Return the (x, y) coordinate for the center point of the cell that contains the specified text.  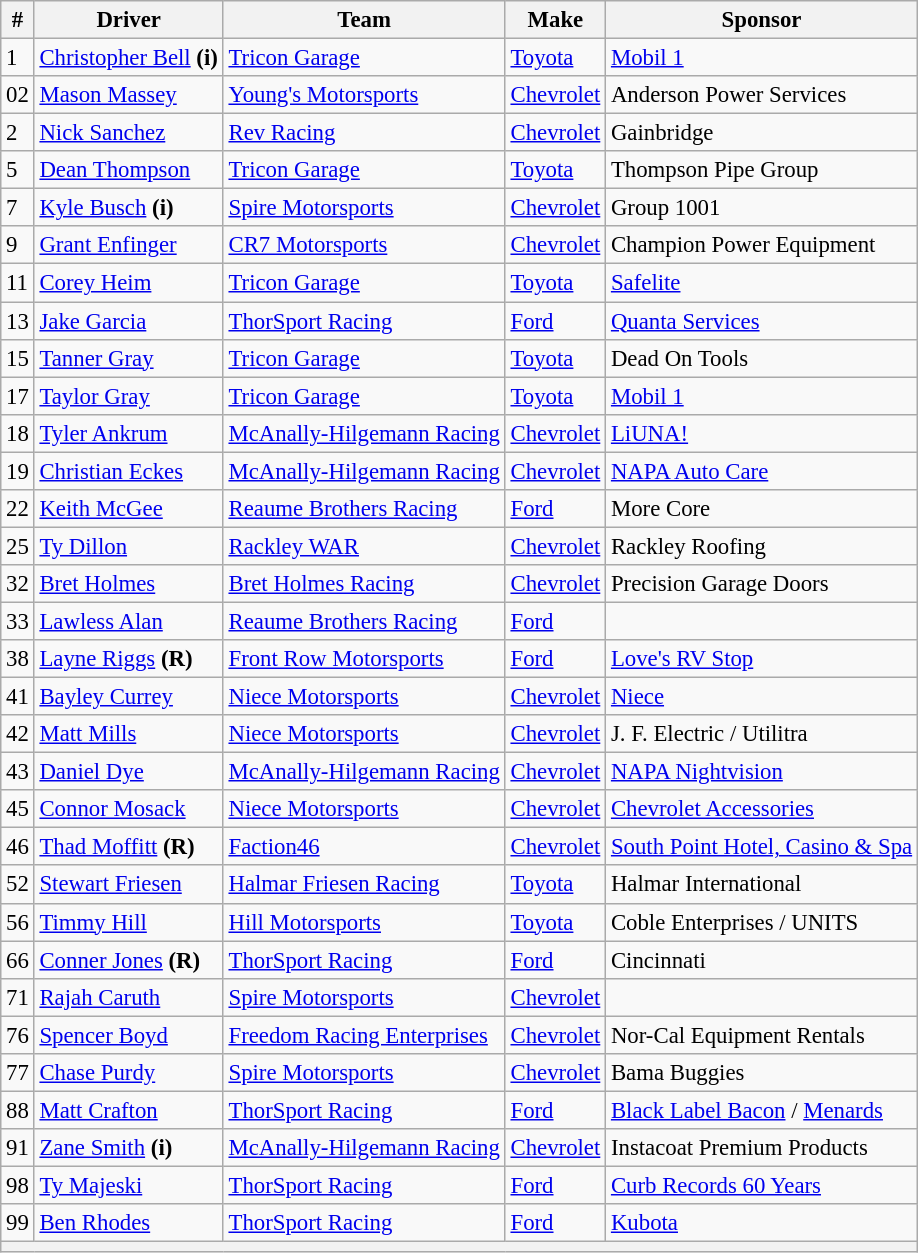
Conner Jones (R) (128, 960)
42 (18, 734)
Love's RV Stop (762, 659)
Nor-Cal Equipment Rentals (762, 1035)
Ty Majeski (128, 1185)
5 (18, 170)
66 (18, 960)
46 (18, 847)
32 (18, 584)
Connor Mosack (128, 809)
Grant Enfinger (128, 245)
98 (18, 1185)
Halmar Friesen Racing (364, 885)
Front Row Motorsports (364, 659)
17 (18, 396)
South Point Hotel, Casino & Spa (762, 847)
Rev Racing (364, 133)
Young's Motorsports (364, 95)
Mason Massey (128, 95)
Nick Sanchez (128, 133)
Gainbridge (762, 133)
Layne Riggs (R) (128, 659)
91 (18, 1148)
Christopher Bell (i) (128, 58)
Chevrolet Accessories (762, 809)
02 (18, 95)
Spencer Boyd (128, 1035)
Precision Garage Doors (762, 584)
Zane Smith (i) (128, 1148)
Hill Motorsports (364, 922)
Instacoat Premium Products (762, 1148)
Team (364, 20)
Sponsor (762, 20)
Bayley Currey (128, 697)
7 (18, 208)
Anderson Power Services (762, 95)
9 (18, 245)
Dead On Tools (762, 358)
Bret Holmes Racing (364, 584)
# (18, 20)
Christian Eckes (128, 471)
18 (18, 433)
Daniel Dye (128, 772)
77 (18, 1073)
Tyler Ankrum (128, 433)
Cincinnati (762, 960)
13 (18, 321)
Bama Buggies (762, 1073)
2 (18, 133)
Halmar International (762, 885)
52 (18, 885)
99 (18, 1223)
Matt Mills (128, 734)
11 (18, 283)
Chase Purdy (128, 1073)
Quanta Services (762, 321)
56 (18, 922)
38 (18, 659)
45 (18, 809)
71 (18, 997)
CR7 Motorsports (364, 245)
Rackley Roofing (762, 546)
NAPA Auto Care (762, 471)
1 (18, 58)
Coble Enterprises / UNITS (762, 922)
Stewart Friesen (128, 885)
J. F. Electric / Utilitra (762, 734)
43 (18, 772)
Ben Rhodes (128, 1223)
LiUNA! (762, 433)
33 (18, 621)
NAPA Nightvision (762, 772)
Kubota (762, 1223)
Bret Holmes (128, 584)
Corey Heim (128, 283)
Group 1001 (762, 208)
Tanner Gray (128, 358)
88 (18, 1110)
Curb Records 60 Years (762, 1185)
Rackley WAR (364, 546)
25 (18, 546)
Niece (762, 697)
Freedom Racing Enterprises (364, 1035)
Ty Dillon (128, 546)
Black Label Bacon / Menards (762, 1110)
Timmy Hill (128, 922)
Champion Power Equipment (762, 245)
More Core (762, 509)
Matt Crafton (128, 1110)
Thad Moffitt (R) (128, 847)
Make (555, 20)
Kyle Busch (i) (128, 208)
Faction46 (364, 847)
Thompson Pipe Group (762, 170)
Lawless Alan (128, 621)
Rajah Caruth (128, 997)
Jake Garcia (128, 321)
Driver (128, 20)
22 (18, 509)
41 (18, 697)
Taylor Gray (128, 396)
19 (18, 471)
Keith McGee (128, 509)
15 (18, 358)
Safelite (762, 283)
Dean Thompson (128, 170)
76 (18, 1035)
